Provide the (X, Y) coordinate of the cell's center where the given text is located.  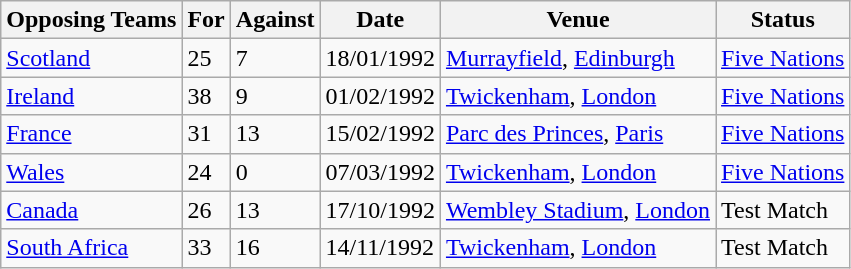
33 (206, 248)
38 (206, 96)
Wembley Stadium, London (578, 210)
26 (206, 210)
South Africa (92, 248)
Canada (92, 210)
Scotland (92, 58)
7 (275, 58)
16 (275, 248)
Opposing Teams (92, 20)
Status (783, 20)
31 (206, 134)
17/10/1992 (380, 210)
01/02/1992 (380, 96)
Venue (578, 20)
France (92, 134)
Date (380, 20)
07/03/1992 (380, 172)
18/01/1992 (380, 58)
24 (206, 172)
Murrayfield, Edinburgh (578, 58)
Ireland (92, 96)
14/11/1992 (380, 248)
Wales (92, 172)
Against (275, 20)
25 (206, 58)
9 (275, 96)
0 (275, 172)
For (206, 20)
15/02/1992 (380, 134)
Parc des Princes, Paris (578, 134)
